Return [x, y] of the center of cell containing provided text 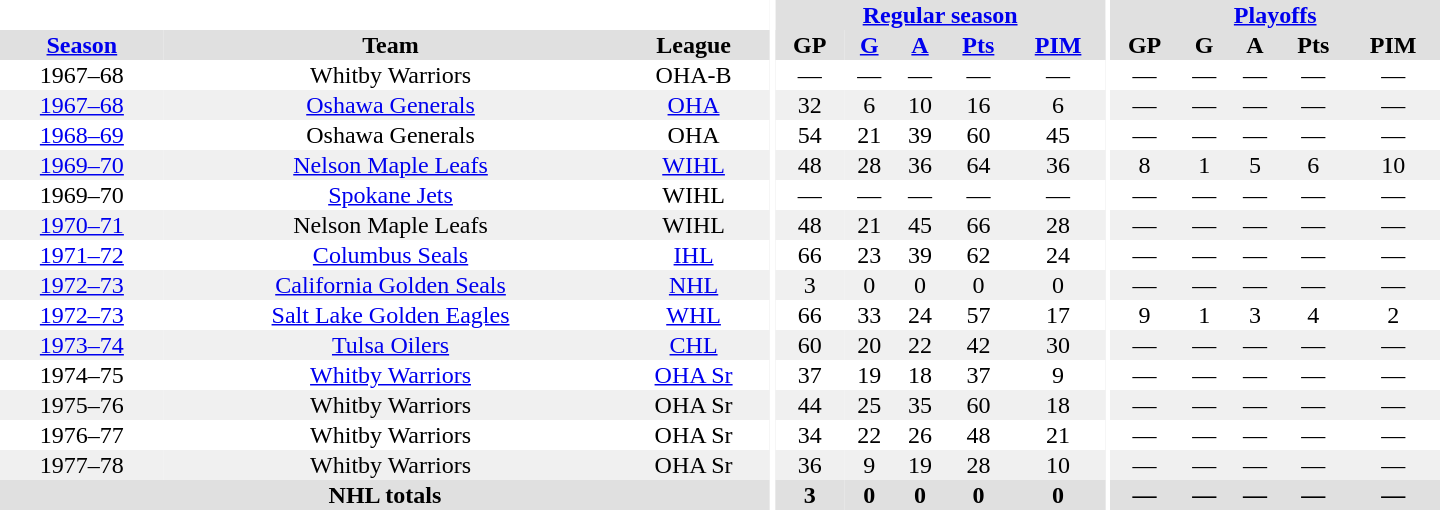
1970–71 [82, 225]
35 [920, 405]
54 [809, 135]
64 [978, 165]
33 [870, 315]
42 [978, 345]
20 [870, 345]
Columbus Seals [391, 255]
16 [978, 105]
2 [1393, 315]
Salt Lake Golden Eagles [391, 315]
44 [809, 405]
Regular season [940, 15]
30 [1058, 345]
26 [920, 435]
WHL [694, 315]
25 [870, 405]
NHL [694, 285]
17 [1058, 315]
1974–75 [82, 375]
34 [809, 435]
Playoffs [1275, 15]
1968–69 [82, 135]
OHA-B [694, 75]
League [694, 45]
5 [1256, 165]
NHL totals [385, 495]
1976–77 [82, 435]
Team [391, 45]
CHL [694, 345]
57 [978, 315]
4 [1313, 315]
32 [809, 105]
Tulsa Oilers [391, 345]
8 [1144, 165]
1977–78 [82, 465]
1975–76 [82, 405]
1973–74 [82, 345]
Spokane Jets [391, 195]
1971–72 [82, 255]
Season [82, 45]
23 [870, 255]
IHL [694, 255]
California Golden Seals [391, 285]
62 [978, 255]
